Output the (X, Y) coordinate of the center of the cell containing the given text.  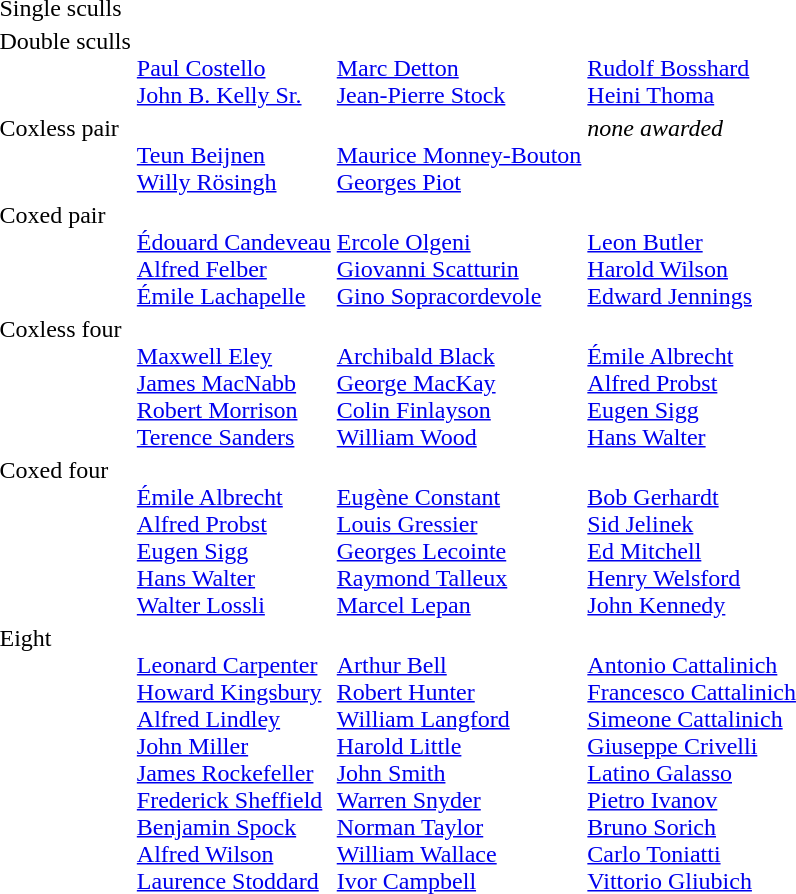
Eugène ConstantLouis GressierGeorges LecointeRaymond TalleuxMarcel Lepan (459, 538)
Archibald BlackGeorge MacKayColin FinlaysonWilliam Wood (459, 383)
Paul CostelloJohn B. Kelly Sr. (234, 68)
Marc DettonJean-Pierre Stock (459, 68)
Teun Beijnen Willy Rösingh (234, 155)
Maurice Monney-Bouton Georges Piot (459, 155)
Maxwell EleyJames MacNabbRobert MorrisonTerence Sanders (234, 383)
Ercole OlgeniGiovanni ScatturinGino Sopracordevole (459, 256)
Émile AlbrechtAlfred ProbstEugen SiggHans WalterWalter Lossli (234, 538)
Édouard CandeveauAlfred FelberÉmile Lachapelle (234, 256)
